Return (X, Y) of the center of cell containing provided text 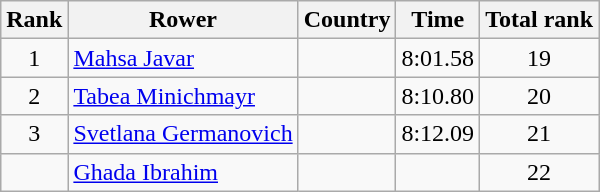
Ghada Ibrahim (183, 172)
Rank (34, 20)
Mahsa Javar (183, 58)
2 (34, 96)
Rower (183, 20)
8:10.80 (438, 96)
Total rank (540, 20)
1 (34, 58)
19 (540, 58)
8:12.09 (438, 134)
20 (540, 96)
Svetlana Germanovich (183, 134)
Country (347, 20)
Time (438, 20)
Tabea Minichmayr (183, 96)
3 (34, 134)
8:01.58 (438, 58)
22 (540, 172)
21 (540, 134)
